Capture the cell that displays the provided text and extract its [X, Y] central coordinate. 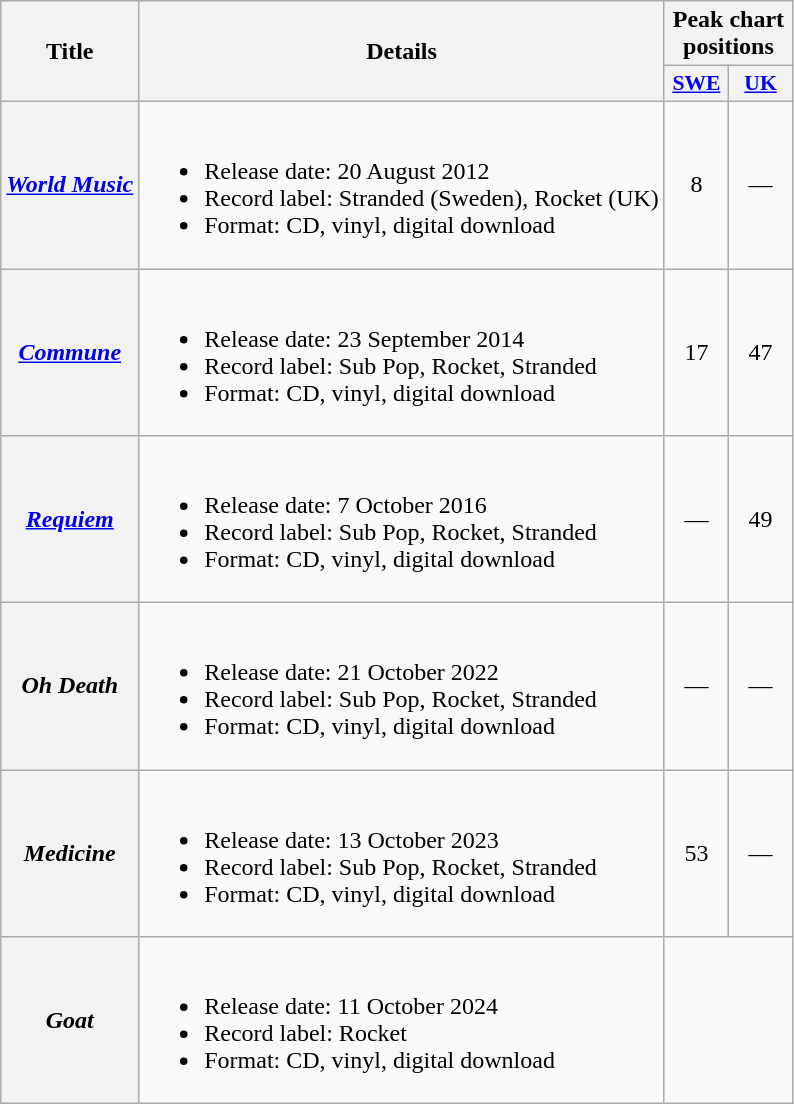
Commune [70, 352]
Release date: 11 October 2024Record label: RocketFormat: CD, vinyl, digital download [402, 1020]
Release date: 21 October 2022Record label: Sub Pop, Rocket, StrandedFormat: CD, vinyl, digital download [402, 686]
Release date: 23 September 2014Record label: Sub Pop, Rocket, StrandedFormat: CD, vinyl, digital download [402, 352]
SWE [696, 84]
Medicine [70, 854]
Release date: 7 October 2016Record label: Sub Pop, Rocket, StrandedFormat: CD, vinyl, digital download [402, 520]
17 [696, 352]
49 [760, 520]
Peak chart positions [728, 34]
47 [760, 352]
World Music [70, 184]
UK [760, 84]
53 [696, 854]
Details [402, 52]
8 [696, 184]
Oh Death [70, 686]
Requiem [70, 520]
Release date: 20 August 2012Record label: Stranded (Sweden), Rocket (UK)Format: CD, vinyl, digital download [402, 184]
Goat [70, 1020]
Release date: 13 October 2023Record label: Sub Pop, Rocket, StrandedFormat: CD, vinyl, digital download [402, 854]
Title [70, 52]
